Scan for the cell matching the given text and deliver its (x, y) coordinate at center. 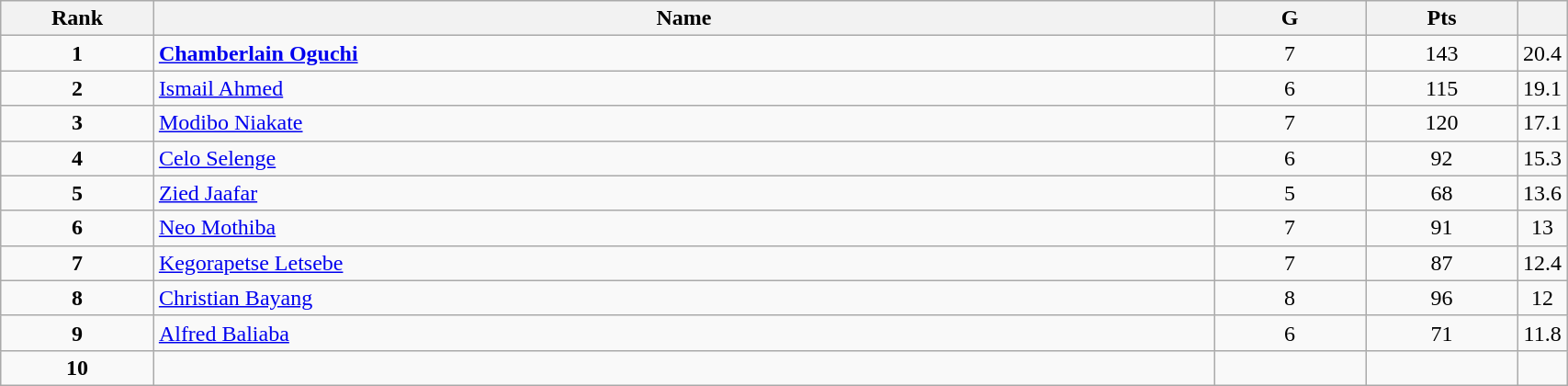
120 (1442, 123)
Modibo Niakate (683, 123)
1 (77, 53)
10 (77, 368)
11.8 (1543, 333)
Name (683, 18)
20.4 (1543, 53)
2 (77, 88)
12.4 (1543, 263)
19.1 (1543, 88)
12 (1543, 298)
Rank (77, 18)
Neo Mothiba (683, 228)
Ismail Ahmed (683, 88)
17.1 (1543, 123)
15.3 (1543, 158)
Chamberlain Oguchi (683, 53)
91 (1442, 228)
G (1290, 18)
143 (1442, 53)
Celo Selenge (683, 158)
3 (77, 123)
Kegorapetse Letsebe (683, 263)
4 (77, 158)
13 (1543, 228)
Pts (1442, 18)
9 (77, 333)
115 (1442, 88)
71 (1442, 333)
87 (1442, 263)
Zied Jaafar (683, 193)
68 (1442, 193)
96 (1442, 298)
Alfred Baliaba (683, 333)
92 (1442, 158)
Christian Bayang (683, 298)
13.6 (1543, 193)
